Pinpoint the cell where the given text exists, returning its (x, y) midpoint coordinate. 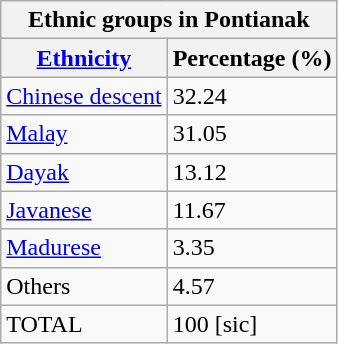
4.57 (252, 286)
Others (84, 286)
TOTAL (84, 324)
3.35 (252, 248)
Javanese (84, 210)
13.12 (252, 172)
Percentage (%) (252, 58)
Ethnicity (84, 58)
Madurese (84, 248)
31.05 (252, 134)
Dayak (84, 172)
Malay (84, 134)
11.67 (252, 210)
100 [sic] (252, 324)
Ethnic groups in Pontianak (169, 20)
32.24 (252, 96)
Chinese descent (84, 96)
